Scan for the cell matching the given text and deliver its (X, Y) coordinate at center. 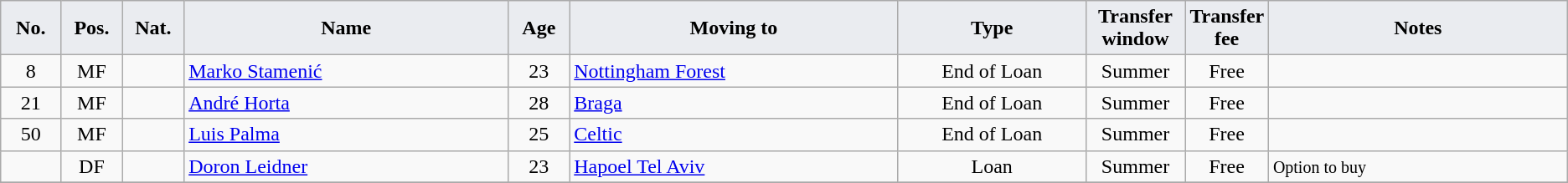
Name (347, 28)
Nottingham Forest (734, 71)
Age (539, 28)
Celtic (734, 135)
Transfer window (1136, 28)
Marko Stamenić (347, 71)
25 (539, 135)
Braga (734, 103)
Transfer fee (1226, 28)
Nat. (153, 28)
André Horta (347, 103)
Type (992, 28)
Luis Palma (347, 135)
50 (31, 135)
21 (31, 103)
Loan (992, 166)
8 (31, 71)
Moving to (734, 28)
Notes (1417, 28)
Hapoel Tel Aviv (734, 166)
DF (92, 166)
28 (539, 103)
Pos. (92, 28)
Option to buy (1417, 166)
Νο. (31, 28)
Doron Leidner (347, 166)
